Detect which cell encompasses the target text, then output its (X, Y) center coordinate. 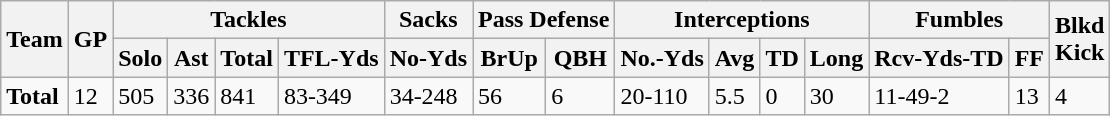
13 (1029, 96)
No-Yds (428, 58)
Long (836, 58)
TFL-Yds (331, 58)
Fumbles (960, 20)
BrUp (508, 58)
Rcv-Yds-TD (939, 58)
11-49-2 (939, 96)
Team (35, 39)
QBH (580, 58)
12 (90, 96)
Tackles (248, 20)
FF (1029, 58)
6 (580, 96)
No.-Yds (662, 58)
5.5 (734, 96)
Solo (140, 58)
TD (782, 58)
505 (140, 96)
Avg (734, 58)
4 (1080, 96)
GP (90, 39)
0 (782, 96)
56 (508, 96)
BlkdKick (1080, 39)
Interceptions (742, 20)
34-248 (428, 96)
Ast (192, 58)
20-110 (662, 96)
83-349 (331, 96)
336 (192, 96)
30 (836, 96)
Sacks (428, 20)
Pass Defense (543, 20)
841 (247, 96)
